Return [X, Y] of the center of cell containing provided text 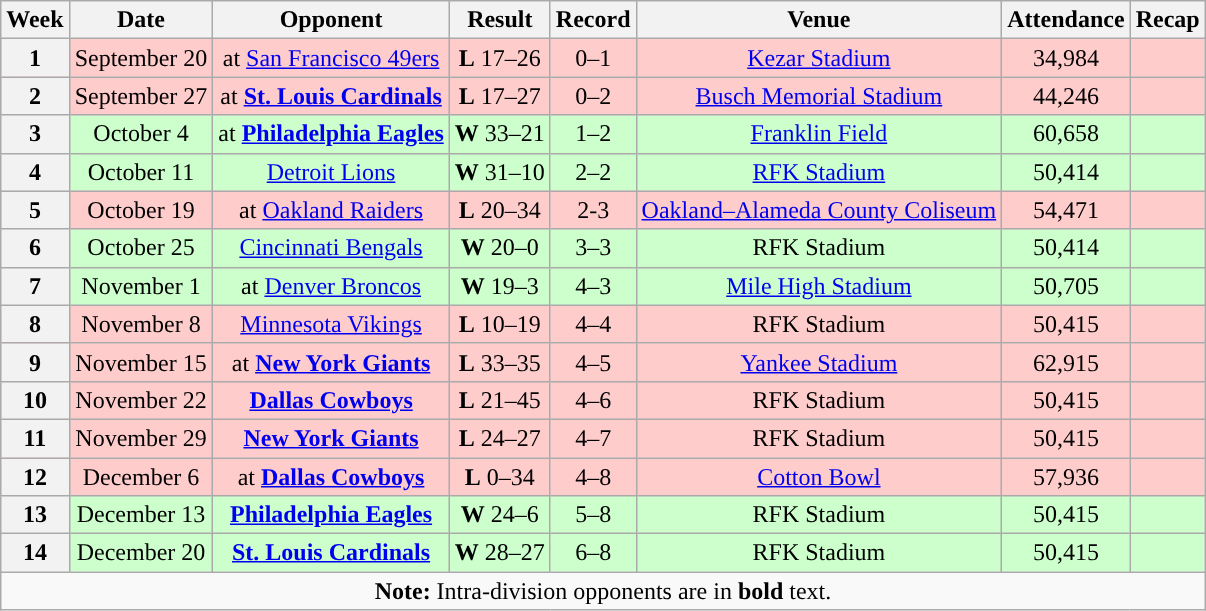
at Philadelphia Eagles [331, 134]
3 [35, 134]
L 33–35 [500, 362]
December 20 [141, 553]
4–4 [593, 324]
Cotton Bowl [819, 477]
Opponent [331, 20]
October 25 [141, 248]
W 33–21 [500, 134]
September 20 [141, 58]
November 29 [141, 438]
4–8 [593, 477]
7 [35, 286]
2 [35, 96]
L 20–34 [500, 210]
W 24–6 [500, 515]
November 1 [141, 286]
2–2 [593, 172]
9 [35, 362]
6 [35, 248]
September 27 [141, 96]
L 10–19 [500, 324]
W 20–0 [500, 248]
New York Giants [331, 438]
Venue [819, 20]
8 [35, 324]
3–3 [593, 248]
1–2 [593, 134]
62,915 [1066, 362]
Record [593, 20]
12 [35, 477]
Philadelphia Eagles [331, 515]
at Dallas Cowboys [331, 477]
at Denver Broncos [331, 286]
11 [35, 438]
60,658 [1066, 134]
Date [141, 20]
Recap [1168, 20]
Dallas Cowboys [331, 400]
at St. Louis Cardinals [331, 96]
Franklin Field [819, 134]
4–7 [593, 438]
Note: Intra-division opponents are in bold text. [603, 591]
Cincinnati Bengals [331, 248]
14 [35, 553]
W 28–27 [500, 553]
December 13 [141, 515]
at Oakland Raiders [331, 210]
Minnesota Vikings [331, 324]
St. Louis Cardinals [331, 553]
at New York Giants [331, 362]
October 19 [141, 210]
November 8 [141, 324]
2-3 [593, 210]
Yankee Stadium [819, 362]
10 [35, 400]
4 [35, 172]
5–8 [593, 515]
Detroit Lions [331, 172]
54,471 [1066, 210]
W 31–10 [500, 172]
Result [500, 20]
6–8 [593, 553]
November 15 [141, 362]
November 22 [141, 400]
44,246 [1066, 96]
L 21–45 [500, 400]
L 0–34 [500, 477]
4–6 [593, 400]
Week [35, 20]
Attendance [1066, 20]
34,984 [1066, 58]
0–2 [593, 96]
L 17–27 [500, 96]
0–1 [593, 58]
5 [35, 210]
October 11 [141, 172]
Mile High Stadium [819, 286]
57,936 [1066, 477]
at San Francisco 49ers [331, 58]
4–3 [593, 286]
Busch Memorial Stadium [819, 96]
L 17–26 [500, 58]
October 4 [141, 134]
13 [35, 515]
4–5 [593, 362]
50,705 [1066, 286]
Oakland–Alameda County Coliseum [819, 210]
1 [35, 58]
L 24–27 [500, 438]
December 6 [141, 477]
W 19–3 [500, 286]
Kezar Stadium [819, 58]
